Scan for the cell matching the given text and deliver its (X, Y) coordinate at center. 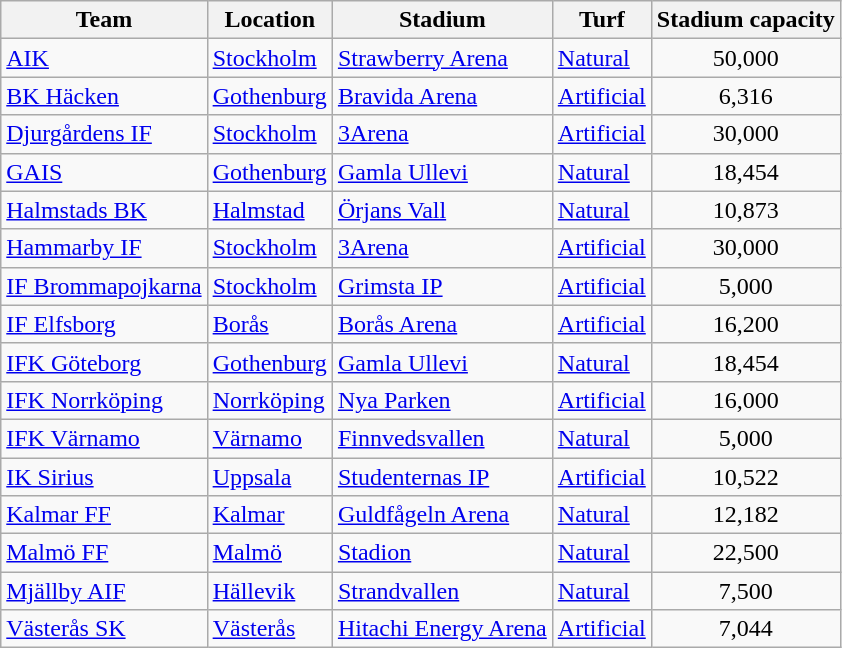
IFK Norrköping (104, 400)
Team (104, 20)
10,522 (746, 477)
Hitachi Energy Arena (442, 629)
Mjällby AIF (104, 591)
Halmstad (270, 210)
Hammarby IF (104, 248)
Guldfågeln Arena (442, 515)
IF Brommapojkarna (104, 286)
Bravida Arena (442, 96)
AIK (104, 58)
Turf (602, 20)
Hällevik (270, 591)
Stadion (442, 553)
Strawberry Arena (442, 58)
Värnamo (270, 438)
Stadium (442, 20)
Kalmar FF (104, 515)
Grimsta IP (442, 286)
50,000 (746, 58)
Halmstads BK (104, 210)
7,500 (746, 591)
Strandvallen (442, 591)
6,316 (746, 96)
IK Sirius (104, 477)
16,000 (746, 400)
10,873 (746, 210)
Malmö FF (104, 553)
16,200 (746, 324)
Stadium capacity (746, 20)
Västerås SK (104, 629)
IFK Värnamo (104, 438)
Djurgårdens IF (104, 134)
IF Elfsborg (104, 324)
BK Häcken (104, 96)
Borås Arena (442, 324)
Location (270, 20)
Nya Parken (442, 400)
Borås (270, 324)
Finnvedsvallen (442, 438)
Västerås (270, 629)
Kalmar (270, 515)
22,500 (746, 553)
7,044 (746, 629)
GAIS (104, 172)
Uppsala (270, 477)
Örjans Vall (442, 210)
Studenternas IP (442, 477)
Norrköping (270, 400)
12,182 (746, 515)
IFK Göteborg (104, 362)
Malmö (270, 553)
